Extract the [X, Y] coordinate from the center of the cell holding the provided text.  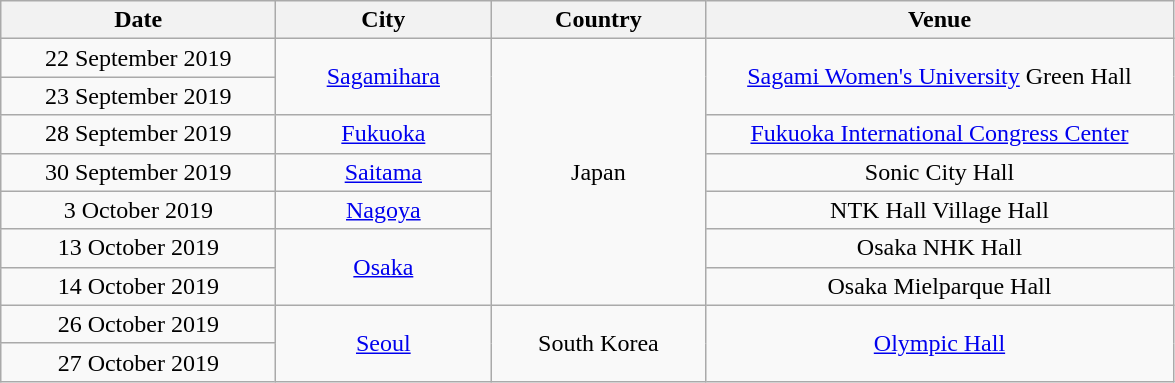
South Korea [598, 343]
27 October 2019 [138, 362]
Japan [598, 172]
Venue [940, 20]
Country [598, 20]
Sagamihara [384, 77]
Osaka [384, 267]
Osaka NHK Hall [940, 248]
26 October 2019 [138, 324]
City [384, 20]
Osaka Mielparque Hall [940, 286]
Olympic Hall [940, 343]
14 October 2019 [138, 286]
Fukuoka [384, 134]
28 September 2019 [138, 134]
Saitama [384, 172]
22 September 2019 [138, 58]
Date [138, 20]
Seoul [384, 343]
30 September 2019 [138, 172]
Sonic City Hall [940, 172]
3 October 2019 [138, 210]
23 September 2019 [138, 96]
Sagami Women's University Green Hall [940, 77]
13 October 2019 [138, 248]
Nagoya [384, 210]
Fukuoka International Congress Center [940, 134]
NTK Hall Village Hall [940, 210]
